Determine the (X, Y) coordinate at the center of the cell enclosing the given text.  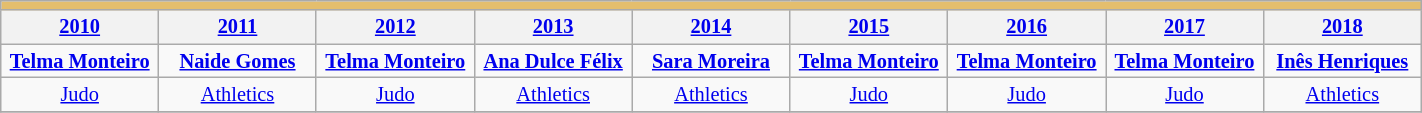
Inês Henriques (1342, 61)
2016 (1027, 27)
2017 (1185, 27)
Naide Gomes (238, 61)
2014 (711, 27)
2015 (869, 27)
Sara Moreira (711, 61)
2010 (80, 27)
2018 (1342, 27)
Ana Dulce Félix (553, 61)
2011 (238, 27)
2012 (395, 27)
2013 (553, 27)
